Scan for the cell matching the given text and deliver its [X, Y] coordinate at center. 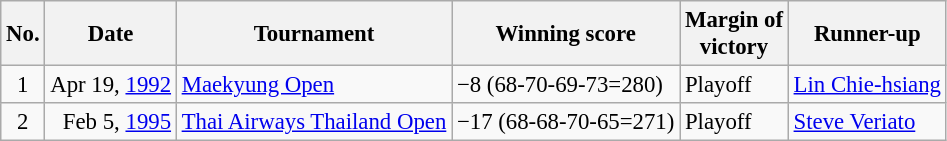
1 [23, 85]
Thai Airways Thailand Open [314, 122]
Runner-up [867, 34]
Date [110, 34]
Winning score [566, 34]
−17 (68-68-70-65=271) [566, 122]
Apr 19, 1992 [110, 85]
Tournament [314, 34]
−8 (68-70-69-73=280) [566, 85]
Feb 5, 1995 [110, 122]
Steve Veriato [867, 122]
Maekyung Open [314, 85]
No. [23, 34]
Lin Chie-hsiang [867, 85]
2 [23, 122]
Margin ofvictory [734, 34]
